Locate the cell with the specified text and output its (x, y) center coordinate. 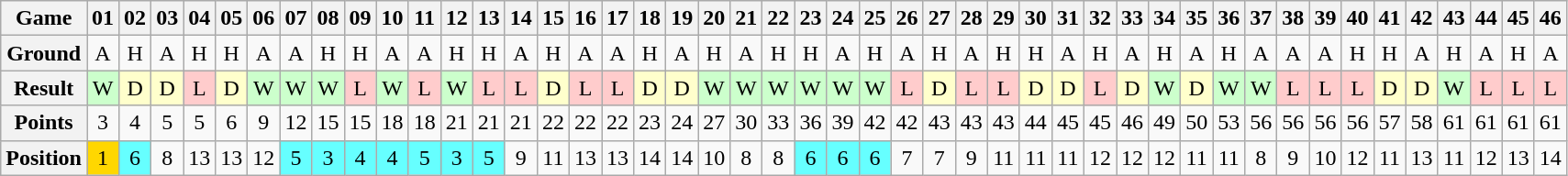
28 (971, 18)
41 (1389, 18)
26 (906, 18)
31 (1068, 18)
50 (1196, 123)
17 (618, 18)
34 (1165, 18)
06 (264, 18)
49 (1165, 123)
Game (44, 18)
Ground (44, 53)
16 (585, 18)
02 (136, 18)
07 (295, 18)
01 (103, 18)
04 (200, 18)
57 (1389, 123)
09 (360, 18)
1 (103, 158)
20 (714, 18)
58 (1422, 123)
53 (1229, 123)
38 (1294, 18)
40 (1358, 18)
32 (1099, 18)
19 (683, 18)
37 (1261, 18)
29 (1004, 18)
35 (1196, 18)
08 (328, 18)
Position (44, 158)
05 (231, 18)
Points (44, 123)
25 (875, 18)
Result (44, 88)
03 (167, 18)
